Locate the cell with the specified text and output its (x, y) center coordinate. 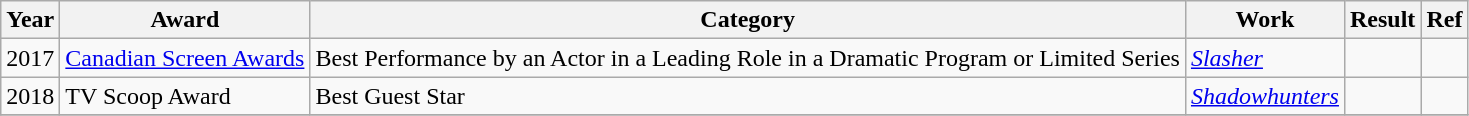
Canadian Screen Awards (185, 58)
2018 (30, 96)
2017 (30, 58)
Category (748, 20)
Shadowhunters (1264, 96)
Best Performance by an Actor in a Leading Role in a Dramatic Program or Limited Series (748, 58)
Work (1264, 20)
Year (30, 20)
Best Guest Star (748, 96)
Ref (1444, 20)
Award (185, 20)
TV Scoop Award (185, 96)
Slasher (1264, 58)
Result (1382, 20)
